Return the [X, Y] coordinate for the center point of the cell that contains the specified text.  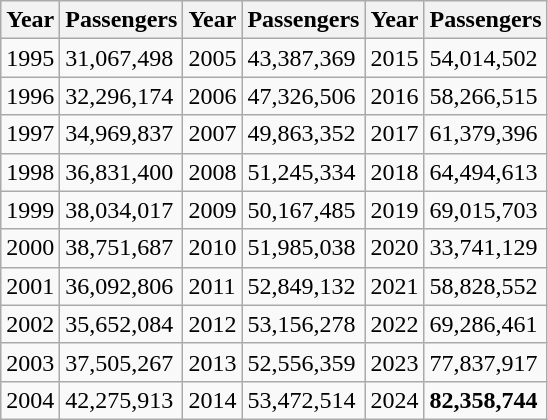
1998 [30, 172]
50,167,485 [304, 210]
2014 [212, 400]
2000 [30, 248]
82,358,744 [486, 400]
47,326,506 [304, 96]
1997 [30, 134]
52,556,359 [304, 362]
2004 [30, 400]
51,245,334 [304, 172]
31,067,498 [122, 58]
43,387,369 [304, 58]
58,828,552 [486, 286]
2020 [394, 248]
77,837,917 [486, 362]
2017 [394, 134]
2008 [212, 172]
2003 [30, 362]
1996 [30, 96]
52,849,132 [304, 286]
38,751,687 [122, 248]
36,092,806 [122, 286]
2018 [394, 172]
53,472,514 [304, 400]
1999 [30, 210]
2024 [394, 400]
37,505,267 [122, 362]
2013 [212, 362]
61,379,396 [486, 134]
53,156,278 [304, 324]
49,863,352 [304, 134]
51,985,038 [304, 248]
69,015,703 [486, 210]
2016 [394, 96]
38,034,017 [122, 210]
1995 [30, 58]
2010 [212, 248]
32,296,174 [122, 96]
2002 [30, 324]
2006 [212, 96]
64,494,613 [486, 172]
33,741,129 [486, 248]
2005 [212, 58]
2019 [394, 210]
69,286,461 [486, 324]
2001 [30, 286]
42,275,913 [122, 400]
54,014,502 [486, 58]
2023 [394, 362]
2022 [394, 324]
2012 [212, 324]
2015 [394, 58]
36,831,400 [122, 172]
58,266,515 [486, 96]
2021 [394, 286]
2011 [212, 286]
2007 [212, 134]
2009 [212, 210]
35,652,084 [122, 324]
34,969,837 [122, 134]
